Extract the [x, y] coordinate from the center of the cell holding the provided text.  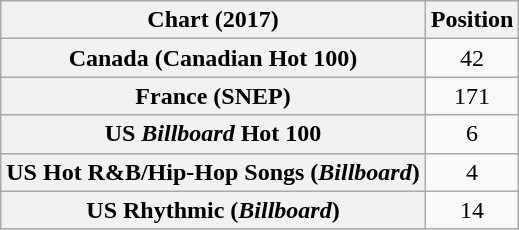
4 [472, 172]
6 [472, 134]
42 [472, 58]
US Billboard Hot 100 [213, 134]
171 [472, 96]
France (SNEP) [213, 96]
Position [472, 20]
US Rhythmic (Billboard) [213, 210]
US Hot R&B/Hip-Hop Songs (Billboard) [213, 172]
Chart (2017) [213, 20]
14 [472, 210]
Canada (Canadian Hot 100) [213, 58]
